Find where the given text appears and provide that cell's center as (x, y) coordinate. 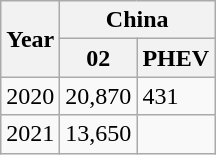
2020 (30, 96)
China (138, 20)
2021 (30, 134)
PHEV (176, 58)
13,650 (98, 134)
Year (30, 39)
02 (98, 58)
431 (176, 96)
20,870 (98, 96)
